Locate the cell with the specified text and output its (x, y) center coordinate. 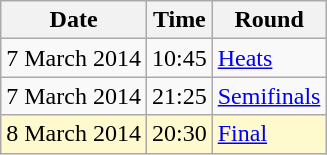
Final (269, 134)
20:30 (179, 134)
Date (74, 20)
8 March 2014 (74, 134)
Semifinals (269, 96)
21:25 (179, 96)
10:45 (179, 58)
Time (179, 20)
Round (269, 20)
Heats (269, 58)
